Output the [X, Y] coordinate of the center of the cell containing the given text.  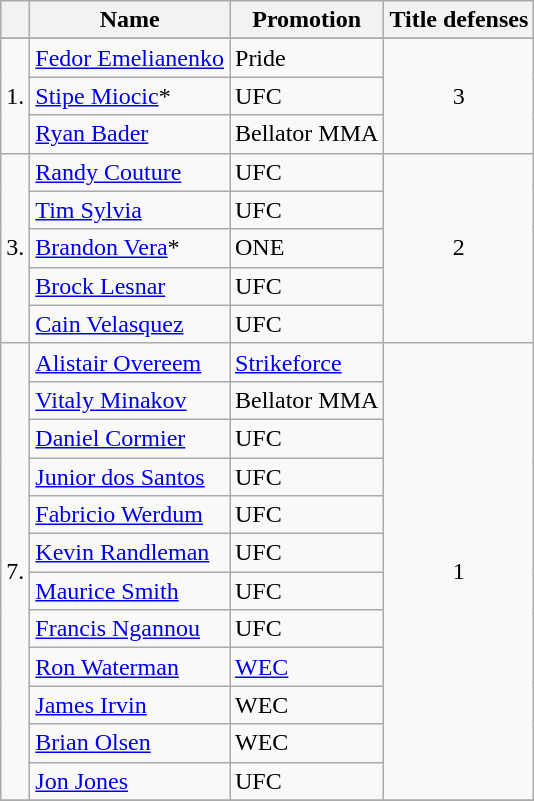
7. [16, 572]
James Irvin [130, 705]
Fabricio Werdum [130, 515]
Jon Jones [130, 781]
Junior dos Santos [130, 477]
Tim Sylvia [130, 210]
Brandon Vera* [130, 248]
Francis Ngannou [130, 629]
Fedor Emelianenko [130, 58]
Maurice Smith [130, 591]
3 [459, 96]
Pride [307, 58]
Title defenses [459, 20]
ONE [307, 248]
Randy Couture [130, 172]
Strikeforce [307, 362]
Name [130, 20]
3. [16, 248]
Vitaly Minakov [130, 400]
Brian Olsen [130, 743]
2 [459, 248]
1. [16, 96]
Cain Velasquez [130, 324]
Alistair Overeem [130, 362]
Promotion [307, 20]
Ron Waterman [130, 667]
Brock Lesnar [130, 286]
Kevin Randleman [130, 553]
1 [459, 572]
Daniel Cormier [130, 438]
Ryan Bader [130, 134]
Stipe Miocic* [130, 96]
